Pinpoint the cell where the given text exists, returning its (x, y) midpoint coordinate. 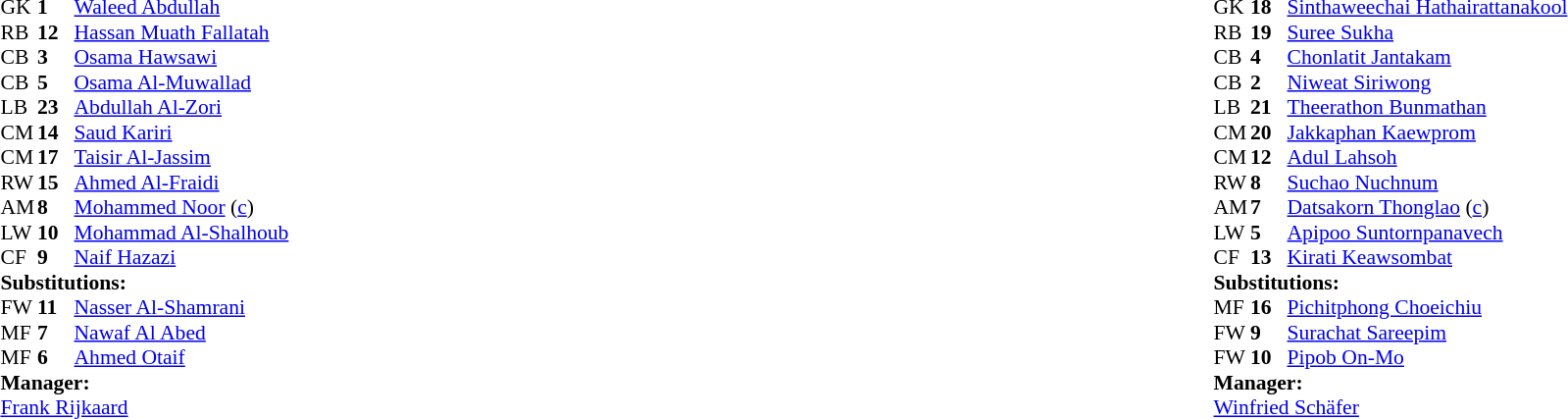
6 (56, 358)
Osama Al-Muwallad (182, 82)
Nawaf Al Abed (182, 333)
2 (1269, 82)
4 (1269, 58)
14 (56, 132)
Mohammad Al-Shalhoub (182, 233)
15 (56, 183)
Naif Hazazi (182, 258)
16 (1269, 307)
Niweat Siriwong (1428, 82)
Jakkaphan Kaewprom (1428, 132)
Hassan Muath Fallatah (182, 32)
23 (56, 107)
Kirati Keawsombat (1428, 258)
3 (56, 58)
Theerathon Bunmathan (1428, 107)
20 (1269, 132)
Suree Sukha (1428, 32)
Abdullah Al-Zori (182, 107)
17 (56, 158)
Pipob On-Mo (1428, 358)
Ahmed Al-Fraidi (182, 183)
Mohammed Noor (c) (182, 207)
Apipoo Suntornpanavech (1428, 233)
Surachat Sareepim (1428, 333)
13 (1269, 258)
Saud Kariri (182, 132)
Taisir Al-Jassim (182, 158)
21 (1269, 107)
19 (1269, 32)
Adul Lahsoh (1428, 158)
Ahmed Otaif (182, 358)
Datsakorn Thonglao (c) (1428, 207)
11 (56, 307)
Pichitphong Choeichiu (1428, 307)
Osama Hawsawi (182, 58)
Nasser Al-Shamrani (182, 307)
Chonlatit Jantakam (1428, 58)
Suchao Nuchnum (1428, 183)
